Pinpoint the cell where the given text exists, returning its (x, y) midpoint coordinate. 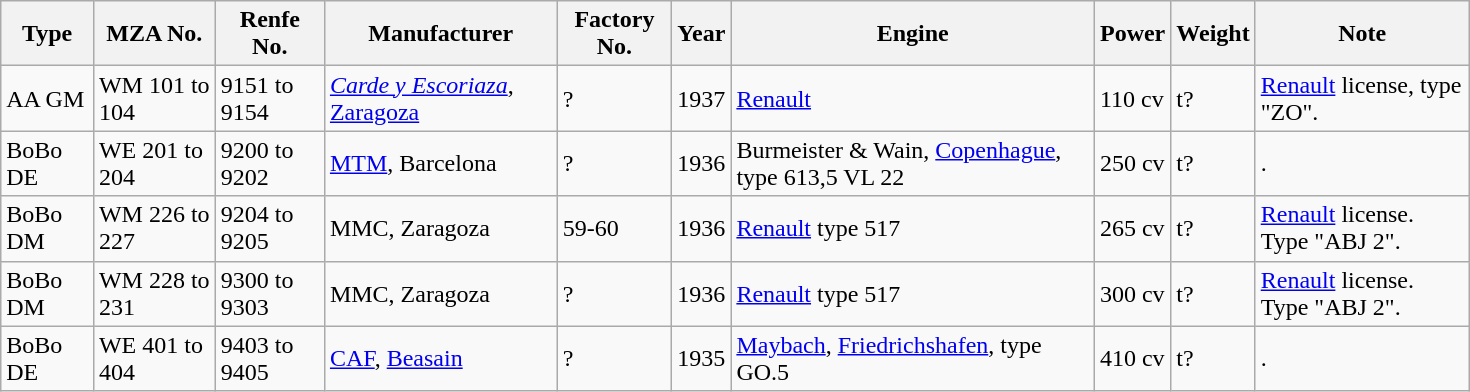
Factory No. (614, 34)
9403 to 9405 (270, 358)
CAF, Beasain (440, 358)
Year (702, 34)
9204 to 9205 (270, 228)
WE 201 to 204 (154, 164)
9300 to 9303 (270, 294)
300 cv (1132, 294)
MTM, Barcelona (440, 164)
Type (48, 34)
MZA No. (154, 34)
Renault (913, 98)
WM 101 to 104 (154, 98)
WM 226 to 227 (154, 228)
Maybach, Friedrichshafen, type GO.5 (913, 358)
1935 (702, 358)
Manufacturer (440, 34)
Weight (1213, 34)
Engine (913, 34)
Note (1362, 34)
59-60 (614, 228)
410 cv (1132, 358)
110 cv (1132, 98)
WM 228 to 231 (154, 294)
9151 to 9154 (270, 98)
Renault license, type "ZO". (1362, 98)
AA GM (48, 98)
Carde y Escoriaza, Zaragoza (440, 98)
265 cv (1132, 228)
Renfe No. (270, 34)
Power (1132, 34)
1937 (702, 98)
250 cv (1132, 164)
Burmeister & Wain, Copenhague, type 613,5 VL 22 (913, 164)
9200 to 9202 (270, 164)
WE 401 to 404 (154, 358)
